Output the [x, y] coordinate of the center of the cell containing the given text.  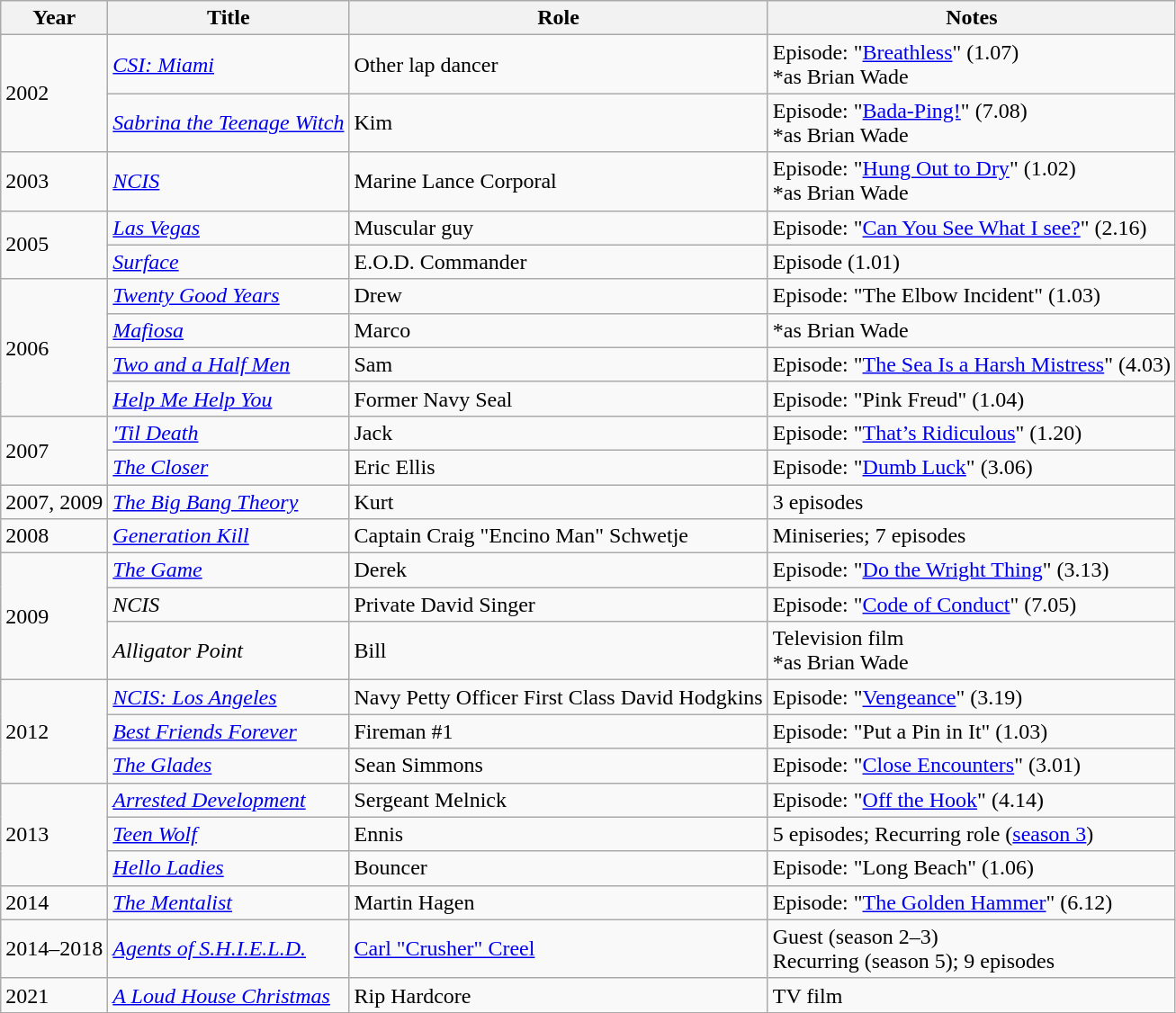
Episode (1.01) [972, 262]
Episode: "Hung Out to Dry" (1.02) *as Brian Wade [972, 182]
Sergeant Melnick [558, 800]
Title [229, 18]
Help Me Help You [229, 399]
Teen Wolf [229, 834]
2014–2018 [54, 948]
2003 [54, 182]
Alligator Point [229, 651]
Episode: "Code of Conduct" (7.05) [972, 605]
Episode: "Close Encounters" (3.01) [972, 766]
Rip Hardcore [558, 995]
2021 [54, 995]
Miniseries; 7 episodes [972, 536]
2002 [54, 94]
Best Friends Forever [229, 731]
5 episodes; Recurring role (season 3) [972, 834]
Episode: "Breathless" (1.07) *as Brian Wade [972, 65]
Episode: "Vengeance" (3.19) [972, 697]
Martin Hagen [558, 902]
Bill [558, 651]
A Loud House Christmas [229, 995]
Eric Ellis [558, 467]
Twenty Good Years [229, 296]
Bouncer [558, 868]
Episode: "Bada-Ping!" (7.08) *as Brian Wade [972, 122]
Private David Singer [558, 605]
Derek [558, 570]
'Til Death [229, 433]
Sean Simmons [558, 766]
NCIS: Los Angeles [229, 697]
CSI: Miami [229, 65]
Episode: "Put a Pin in It" (1.03) [972, 731]
Muscular guy [558, 228]
2013 [54, 834]
Episode: "Can You See What I see?" (2.16) [972, 228]
Fireman #1 [558, 731]
2009 [54, 617]
Sabrina the Teenage Witch [229, 122]
Episode: "Dumb Luck" (3.06) [972, 467]
Television film *as Brian Wade [972, 651]
Las Vegas [229, 228]
2014 [54, 902]
*as Brian Wade [972, 330]
Mafiosa [229, 330]
Other lap dancer [558, 65]
3 episodes [972, 501]
Episode: "Off the Hook" (4.14) [972, 800]
The Big Bang Theory [229, 501]
Arrested Development [229, 800]
Ennis [558, 834]
Captain Craig "Encino Man" Schwetje [558, 536]
The Mentalist [229, 902]
E.O.D. Commander [558, 262]
Surface [229, 262]
2007, 2009 [54, 501]
Marine Lance Corporal [558, 182]
2006 [54, 347]
2012 [54, 731]
Episode: "That’s Ridiculous" (1.20) [972, 433]
Episode: "Long Beach" (1.06) [972, 868]
Generation Kill [229, 536]
Guest (season 2–3)Recurring (season 5); 9 episodes [972, 948]
TV film [972, 995]
Two and a Half Men [229, 364]
Episode: "The Elbow Incident" (1.03) [972, 296]
Episode: "Pink Freud" (1.04) [972, 399]
Kurt [558, 501]
Former Navy Seal [558, 399]
Kim [558, 122]
Role [558, 18]
2005 [54, 245]
Carl "Crusher" Creel [558, 948]
The Game [229, 570]
Episode: "The Sea Is a Harsh Mistress" (4.03) [972, 364]
Episode: "Do the Wright Thing" (3.13) [972, 570]
The Closer [229, 467]
Drew [558, 296]
Jack [558, 433]
Navy Petty Officer First Class David Hodgkins [558, 697]
Marco [558, 330]
Sam [558, 364]
Notes [972, 18]
2007 [54, 450]
2008 [54, 536]
Agents of S.H.I.E.L.D. [229, 948]
Hello Ladies [229, 868]
The Glades [229, 766]
Year [54, 18]
Episode: "The Golden Hammer" (6.12) [972, 902]
